Locate the cell with the specified text and output its (x, y) center coordinate. 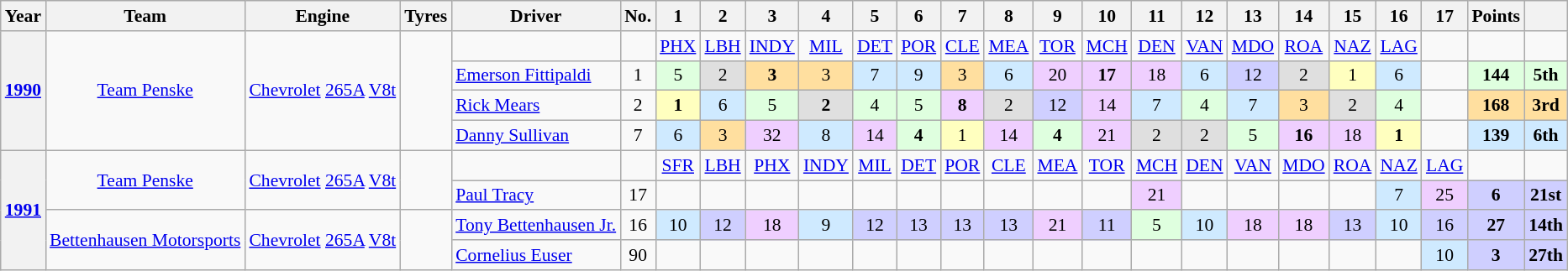
Emerson Fittipaldi (536, 76)
Danny Sullivan (536, 136)
25 (1444, 195)
Paul Tracy (536, 195)
144 (1496, 76)
20 (1057, 76)
14th (1546, 226)
Tony Bettenhausen Jr. (536, 226)
Team (145, 16)
15 (1353, 16)
139 (1496, 136)
6th (1546, 136)
Rick Mears (536, 106)
32 (772, 136)
1990 (24, 91)
5th (1546, 76)
No. (638, 16)
Tyres (425, 16)
Driver (536, 16)
27 (1496, 226)
90 (638, 255)
3rd (1546, 106)
1991 (24, 210)
Points (1496, 16)
SFR (677, 165)
Engine (323, 16)
27th (1546, 255)
21st (1546, 195)
168 (1496, 106)
Bettenhausen Motorsports (145, 240)
Cornelius Euser (536, 255)
Year (24, 16)
